Search for the cell housing the specified text and yield its [X, Y] center coordinate. 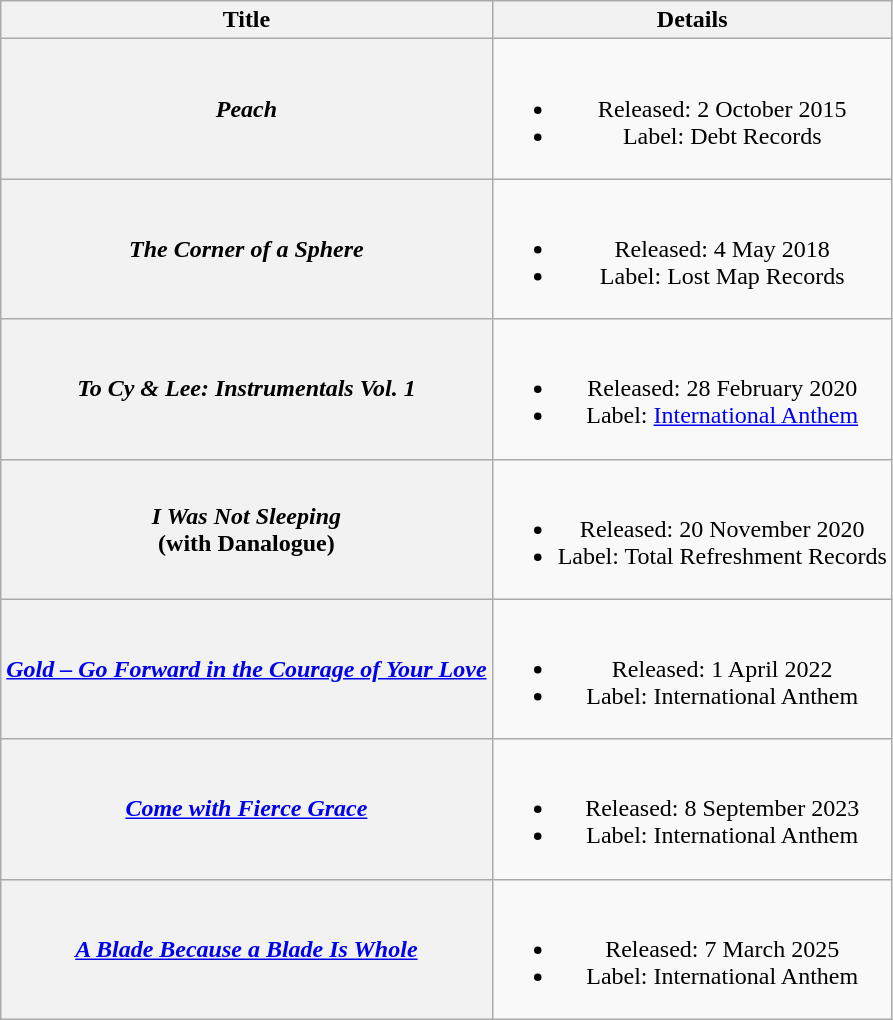
Details [692, 20]
Gold – Go Forward in the Courage of Your Love [246, 669]
Title [246, 20]
Come with Fierce Grace [246, 809]
Released: 1 April 2022Label: International Anthem [692, 669]
Released: 4 May 2018Label: Lost Map Records [692, 249]
Peach [246, 109]
I Was Not Sleeping(with Danalogue) [246, 529]
Released: 20 November 2020Label: Total Refreshment Records [692, 529]
Released: 28 February 2020Label: International Anthem [692, 389]
Released: 2 October 2015Label: Debt Records [692, 109]
To Cy & Lee: Instrumentals Vol. 1 [246, 389]
A Blade Because a Blade Is Whole [246, 949]
Released: 7 March 2025Label: International Anthem [692, 949]
Released: 8 September 2023Label: International Anthem [692, 809]
The Corner of a Sphere [246, 249]
